Provide the (x, y) coordinate of the cell's center where the given text is located.  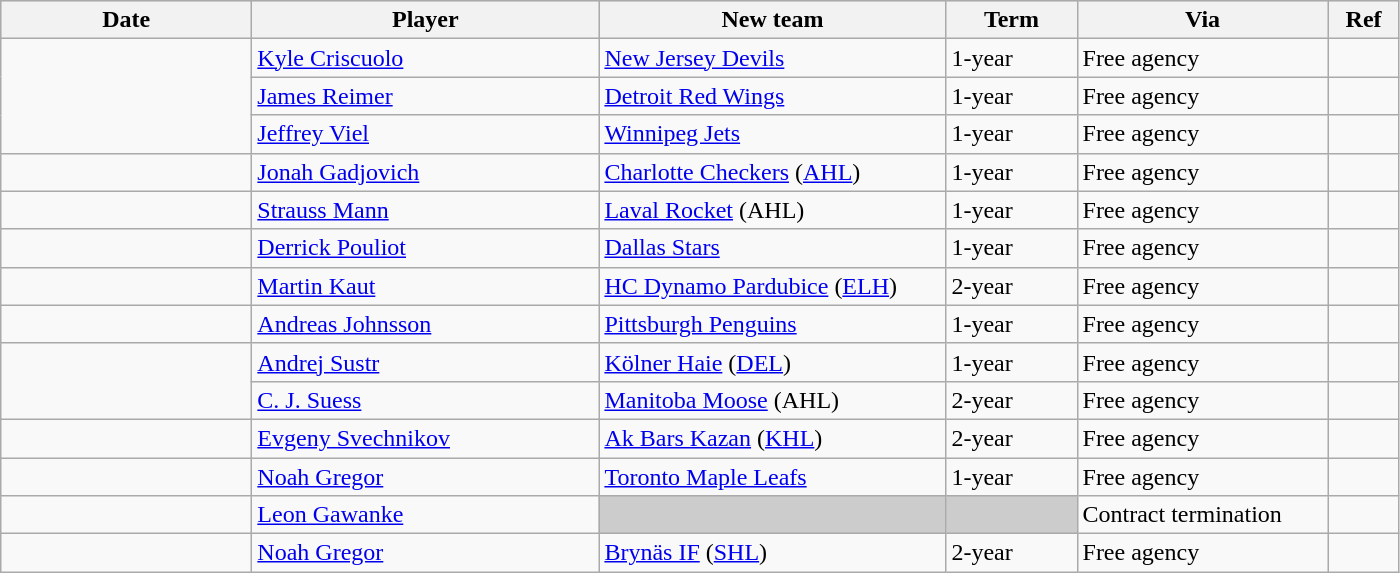
Leon Gawanke (426, 515)
Brynäs IF (SHL) (772, 553)
Jeffrey Viel (426, 134)
Toronto Maple Leafs (772, 477)
Winnipeg Jets (772, 134)
New team (772, 20)
Andreas Johnsson (426, 324)
Jonah Gadjovich (426, 172)
Kölner Haie (DEL) (772, 362)
HC Dynamo Pardubice (ELH) (772, 286)
Detroit Red Wings (772, 96)
Martin Kaut (426, 286)
Ak Bars Kazan (KHL) (772, 438)
Andrej Sustr (426, 362)
Contract termination (1202, 515)
Evgeny Svechnikov (426, 438)
Via (1202, 20)
Derrick Pouliot (426, 248)
Kyle Criscuolo (426, 58)
Charlotte Checkers (AHL) (772, 172)
Strauss Mann (426, 210)
C. J. Suess (426, 400)
Player (426, 20)
New Jersey Devils (772, 58)
Ref (1364, 20)
Dallas Stars (772, 248)
Date (126, 20)
Manitoba Moose (AHL) (772, 400)
James Reimer (426, 96)
Laval Rocket (AHL) (772, 210)
Term (1012, 20)
Pittsburgh Penguins (772, 324)
